Return [x, y] of the center of cell containing provided text 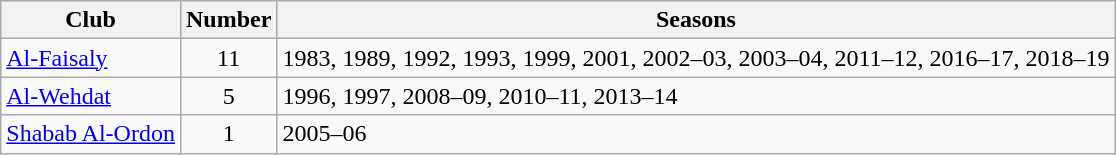
Al-Faisaly [91, 58]
2005–06 [696, 134]
11 [228, 58]
1983, 1989, 1992, 1993, 1999, 2001, 2002–03, 2003–04, 2011–12, 2016–17, 2018–19 [696, 58]
Club [91, 20]
1996, 1997, 2008–09, 2010–11, 2013–14 [696, 96]
Shabab Al-Ordon [91, 134]
Al-Wehdat [91, 96]
Seasons [696, 20]
5 [228, 96]
Number [228, 20]
1 [228, 134]
